Find where the given text appears and provide that cell's center as [x, y] coordinate. 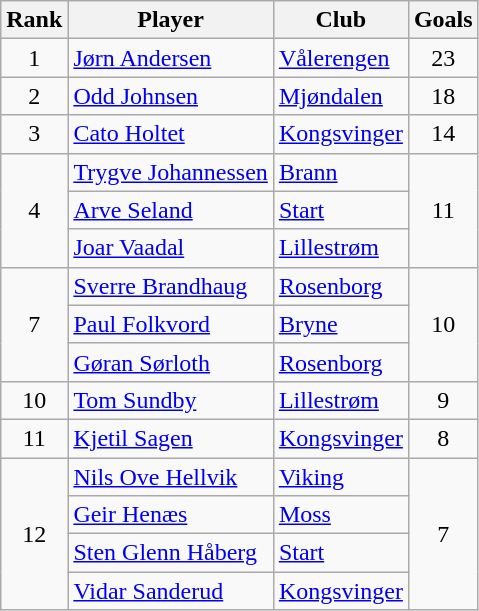
Odd Johnsen [171, 96]
Trygve Johannessen [171, 172]
Geir Henæs [171, 515]
23 [443, 58]
Paul Folkvord [171, 324]
2 [34, 96]
Gøran Sørloth [171, 362]
Moss [340, 515]
8 [443, 438]
9 [443, 400]
14 [443, 134]
Player [171, 20]
Goals [443, 20]
Arve Seland [171, 210]
Vålerengen [340, 58]
Tom Sundby [171, 400]
Sten Glenn Håberg [171, 553]
1 [34, 58]
Bryne [340, 324]
Mjøndalen [340, 96]
4 [34, 210]
Nils Ove Hellvik [171, 477]
3 [34, 134]
12 [34, 534]
Joar Vaadal [171, 248]
Vidar Sanderud [171, 591]
Cato Holtet [171, 134]
Viking [340, 477]
Jørn Andersen [171, 58]
Brann [340, 172]
Kjetil Sagen [171, 438]
Rank [34, 20]
18 [443, 96]
Sverre Brandhaug [171, 286]
Club [340, 20]
